Search for the cell housing the specified text and yield its [X, Y] center coordinate. 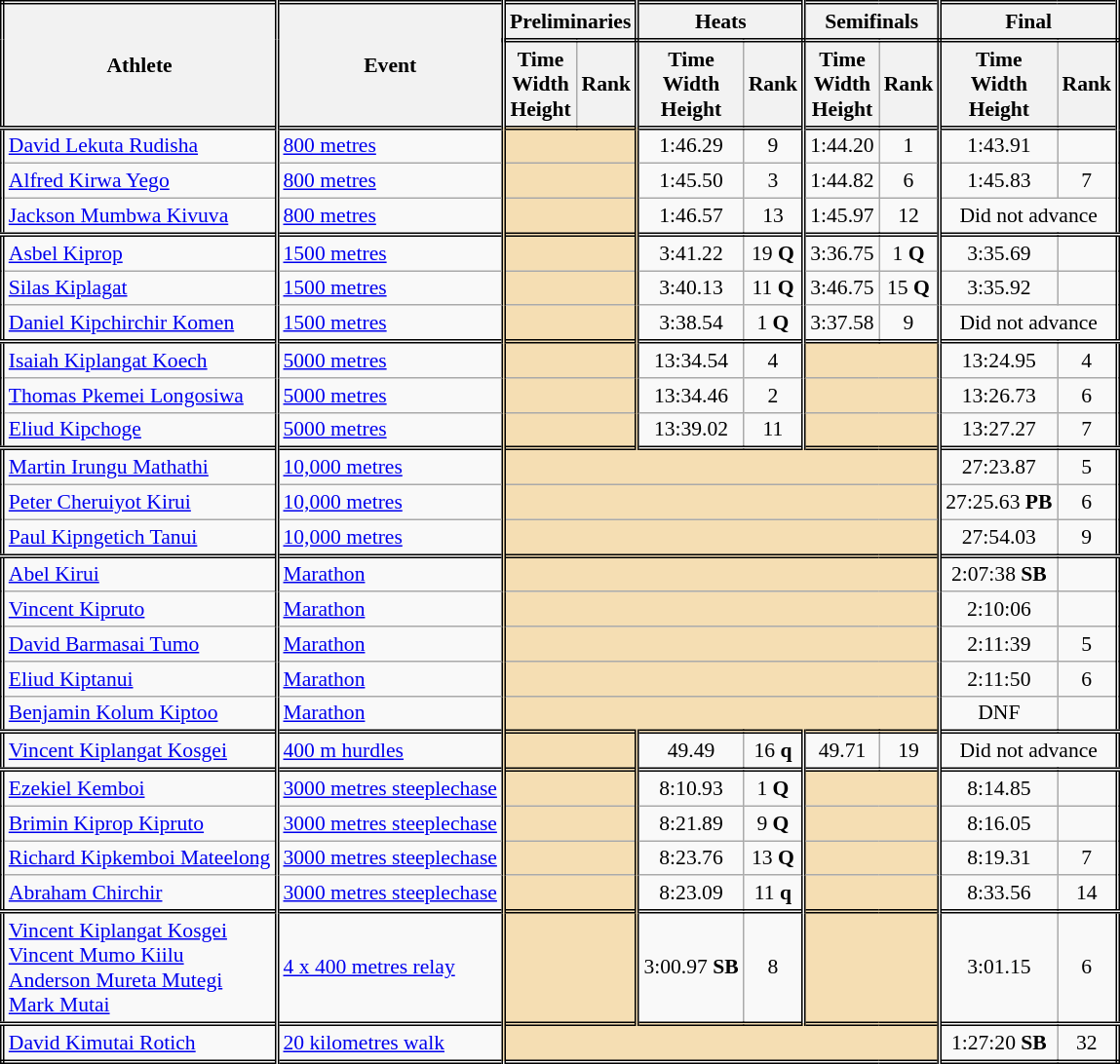
1:45.83 [998, 181]
19 Q [774, 253]
32 [1087, 1043]
8 [774, 969]
13:34.54 [690, 361]
3:00.97 SB [690, 969]
27:23.87 [998, 468]
Eliud Kiptanui [139, 679]
3:40.13 [690, 288]
11 q [774, 894]
Vincent Kiplangat KosgeiVincent Mumo KiiluAnderson Mureta MutegiMark Mutai [139, 969]
8:21.89 [690, 823]
14 [1087, 894]
3:38.54 [690, 323]
Benjamin Kolum Kiptoo [139, 713]
3:46.75 [842, 288]
Daniel Kipchirchir Komen [139, 323]
2:10:06 [998, 610]
27:54.03 [998, 538]
1:46.57 [690, 216]
8:33.56 [998, 894]
13 Q [774, 858]
19 [909, 752]
1 [909, 146]
13:34.46 [690, 396]
2:11:39 [998, 644]
Preliminaries [569, 21]
Semifinals [871, 21]
Asbel Kiprop [139, 253]
1:44.20 [842, 146]
4 x 400 metres relay [390, 969]
Thomas Pkemei Longosiwa [139, 396]
Final [1029, 21]
1:27:20 SB [998, 1043]
Alfred Kirwa Yego [139, 181]
49.49 [690, 752]
3:36.75 [842, 253]
Abraham Chirchir [139, 894]
Eliud Kipchoge [139, 431]
8:23.09 [690, 894]
9 Q [774, 823]
1:46.29 [690, 146]
David Lekuta Rudisha [139, 146]
Silas Kiplagat [139, 288]
8:23.76 [690, 858]
11 [774, 431]
DNF [998, 713]
11 Q [774, 288]
20 kilometres walk [390, 1043]
1:43.91 [998, 146]
2:11:50 [998, 679]
David Kimutai Rotich [139, 1043]
Vincent Kipruto [139, 610]
13:39.02 [690, 431]
8:19.31 [998, 858]
Paul Kipngetich Tanui [139, 538]
3:35.92 [998, 288]
8:10.93 [690, 787]
400 m hurdles [390, 752]
13:27.27 [998, 431]
Jackson Mumbwa Kivuva [139, 216]
8:14.85 [998, 787]
1:45.50 [690, 181]
16 q [774, 752]
13:24.95 [998, 361]
2:07:38 SB [998, 573]
1:44.82 [842, 181]
1:45.97 [842, 216]
49.71 [842, 752]
15 Q [909, 288]
27:25.63 PB [998, 503]
Athlete [139, 65]
Event [390, 65]
8:16.05 [998, 823]
Abel Kirui [139, 573]
Vincent Kiplangat Kosgei [139, 752]
Peter Cheruiyot Kirui [139, 503]
3:41.22 [690, 253]
David Barmasai Tumo [139, 644]
12 [909, 216]
Ezekiel Kemboi [139, 787]
Brimin Kiprop Kipruto [139, 823]
3:37.58 [842, 323]
Richard Kipkemboi Mateelong [139, 858]
13:26.73 [998, 396]
Heats [721, 21]
3:01.15 [998, 969]
2 [774, 396]
3 [774, 181]
3:35.69 [998, 253]
Isaiah Kiplangat Koech [139, 361]
13 [774, 216]
Martin Irungu Mathathi [139, 468]
